For the text-containing cell, return its midpoint in (X, Y) coordinate format. 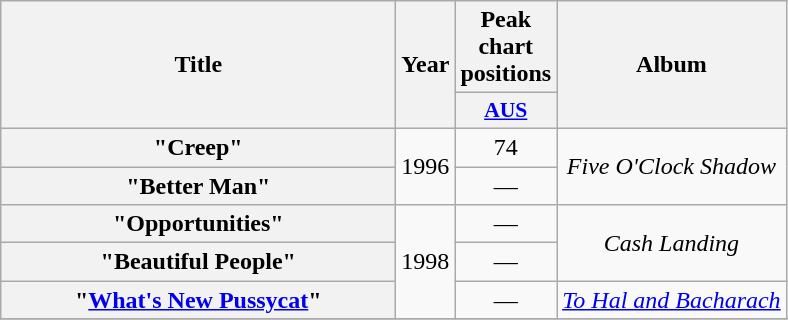
1996 (426, 166)
AUS (506, 111)
Five O'Clock Shadow (672, 166)
"Creep" (198, 147)
Album (672, 65)
Cash Landing (672, 243)
Year (426, 65)
"Beautiful People" (198, 262)
"Opportunities" (198, 224)
1998 (426, 262)
Title (198, 65)
74 (506, 147)
To Hal and Bacharach (672, 300)
"Better Man" (198, 185)
"What's New Pussycat" (198, 300)
Peak chart positions (506, 47)
